Capture the cell that displays the provided text and extract its (X, Y) central coordinate. 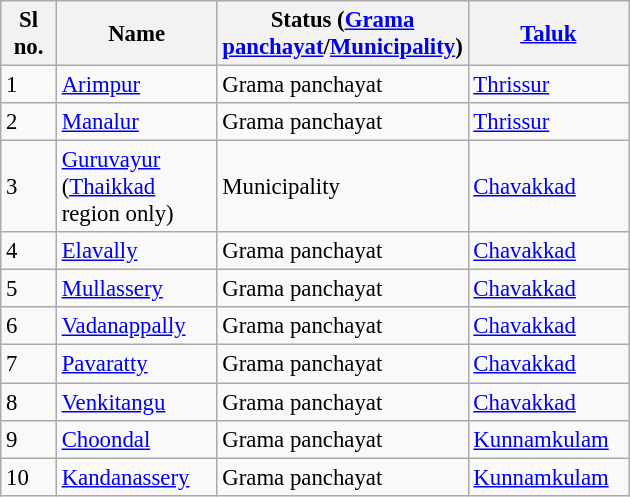
Sl no. (29, 34)
4 (29, 251)
1 (29, 85)
Status (Grama panchayat/Municipality) (342, 34)
Mullassery (136, 289)
Elavally (136, 251)
Name (136, 34)
Guruvayur(Thaikkad region only) (136, 187)
Pavaratty (136, 364)
Vadanappally (136, 327)
10 (29, 477)
Arimpur (136, 85)
6 (29, 327)
Venkitangu (136, 402)
Kandanassery (136, 477)
7 (29, 364)
Municipality (342, 187)
9 (29, 439)
Manalur (136, 122)
2 (29, 122)
8 (29, 402)
Taluk (548, 34)
3 (29, 187)
Choondal (136, 439)
5 (29, 289)
